Extract the (X, Y) coordinate from the center of the cell holding the provided text.  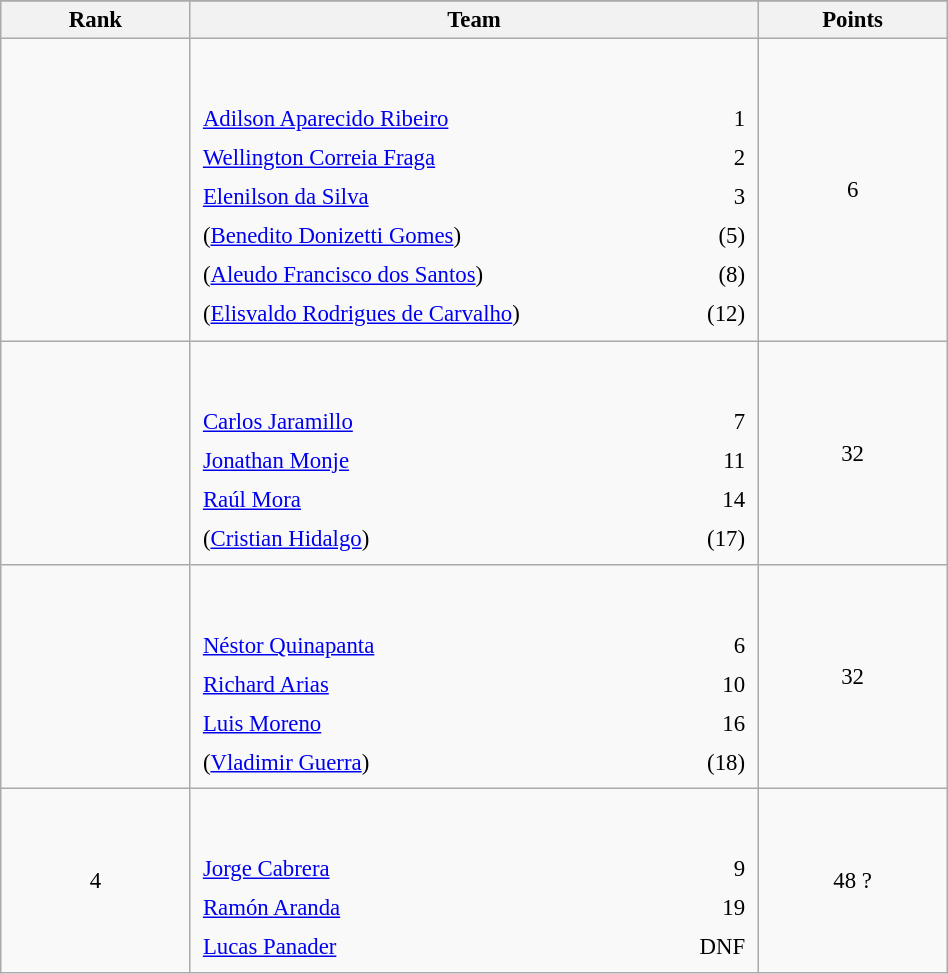
(12) (714, 314)
Jorge Cabrera 9 Ramón Aranda 19 Lucas Panader DNF (474, 882)
Carlos Jaramillo 7 Jonathan Monje 11 Raúl Mora 14 (Cristian Hidalgo) (17) (474, 453)
14 (692, 499)
(Vladimir Guerra) (416, 762)
Néstor Quinapanta (416, 645)
19 (676, 908)
(Cristian Hidalgo) (414, 538)
Jorge Cabrera (398, 869)
Carlos Jaramillo (414, 421)
(18) (692, 762)
(17) (692, 538)
Ramón Aranda (398, 908)
Points (852, 20)
Jonathan Monje (414, 460)
Rank (96, 20)
DNF (676, 947)
Néstor Quinapanta 6 Richard Arias 10 Luis Moreno 16 (Vladimir Guerra) (18) (474, 677)
(Aleudo Francisco dos Santos) (438, 275)
(Benedito Donizetti Gomes) (438, 236)
3 (714, 197)
9 (676, 869)
Luis Moreno (416, 723)
Raúl Mora (414, 499)
2 (714, 158)
7 (692, 421)
Wellington Correia Fraga (438, 158)
11 (692, 460)
(8) (714, 275)
(5) (714, 236)
Elenilson da Silva (438, 197)
Lucas Panader (398, 947)
1 (714, 119)
Team (474, 20)
Richard Arias (416, 684)
16 (692, 723)
4 (96, 882)
10 (692, 684)
Adilson Aparecido Ribeiro (438, 119)
48 ? (852, 882)
(Elisvaldo Rodrigues de Carvalho) (438, 314)
